For the text-containing cell, return its midpoint in (x, y) coordinate format. 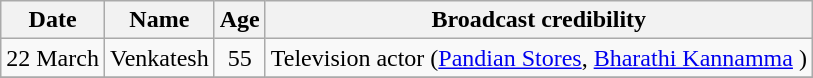
55 (240, 58)
Venkatesh (159, 58)
Television actor (Pandian Stores, Bharathi Kannamma ) (538, 58)
Broadcast credibility (538, 20)
Date (53, 20)
Age (240, 20)
22 March (53, 58)
Name (159, 20)
